Identify which cell holds the provided text, then report its (X, Y) central coordinate. 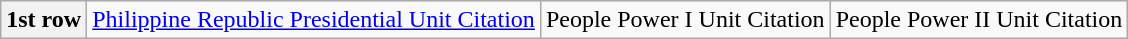
1st row (44, 20)
People Power II Unit Citation (979, 20)
Philippine Republic Presidential Unit Citation (314, 20)
People Power I Unit Citation (685, 20)
